Output the (x, y) coordinate of the center of the cell containing the given text.  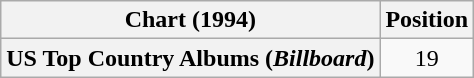
19 (427, 58)
Position (427, 20)
Chart (1994) (190, 20)
US Top Country Albums (Billboard) (190, 58)
